For the text-containing cell, return its midpoint in [x, y] coordinate format. 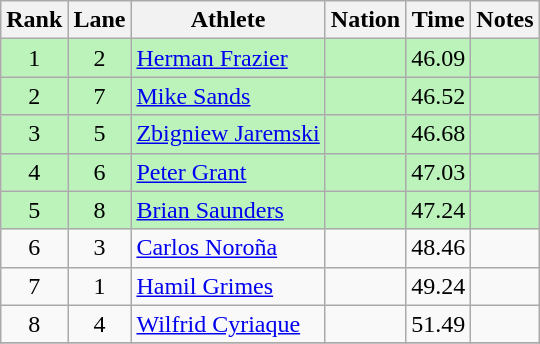
Brian Saunders [228, 210]
Peter Grant [228, 172]
Mike Sands [228, 96]
51.49 [438, 324]
Rank [34, 20]
46.52 [438, 96]
Time [438, 20]
46.09 [438, 58]
Hamil Grimes [228, 286]
Athlete [228, 20]
49.24 [438, 286]
46.68 [438, 134]
Wilfrid Cyriaque [228, 324]
Herman Frazier [228, 58]
47.03 [438, 172]
Zbigniew Jaremski [228, 134]
Lane [100, 20]
Notes [505, 20]
47.24 [438, 210]
Nation [365, 20]
48.46 [438, 248]
Carlos Noroña [228, 248]
